Locate the cell with the specified text and output its (X, Y) center coordinate. 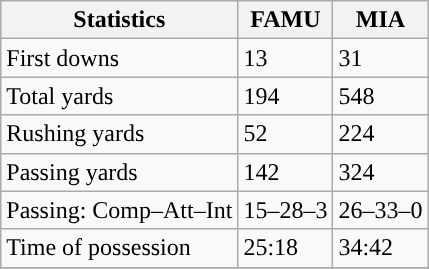
142 (286, 172)
Total yards (120, 96)
31 (380, 58)
Time of possession (120, 248)
First downs (120, 58)
324 (380, 172)
13 (286, 58)
26–33–0 (380, 210)
194 (286, 96)
52 (286, 134)
34:42 (380, 248)
15–28–3 (286, 210)
Passing: Comp–Att–Int (120, 210)
MIA (380, 20)
Rushing yards (120, 134)
FAMU (286, 20)
25:18 (286, 248)
224 (380, 134)
548 (380, 96)
Passing yards (120, 172)
Statistics (120, 20)
